Provide the [x, y] coordinate of the cell's center where the given text is located.  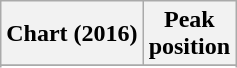
Peakposition [189, 34]
Chart (2016) [72, 34]
